Determine the [x, y] coordinate at the center of the cell enclosing the given text.  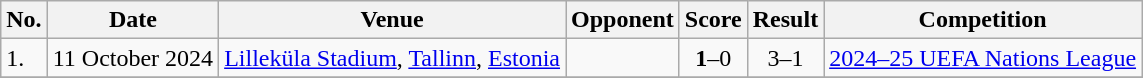
1–0 [713, 58]
Venue [392, 20]
Result [785, 20]
11 October 2024 [132, 58]
1. [24, 58]
3–1 [785, 58]
Date [132, 20]
No. [24, 20]
2024–25 UEFA Nations League [983, 58]
Lilleküla Stadium, Tallinn, Estonia [392, 58]
Competition [983, 20]
Opponent [623, 20]
Score [713, 20]
